Detect which cell encompasses the target text, then output its (X, Y) center coordinate. 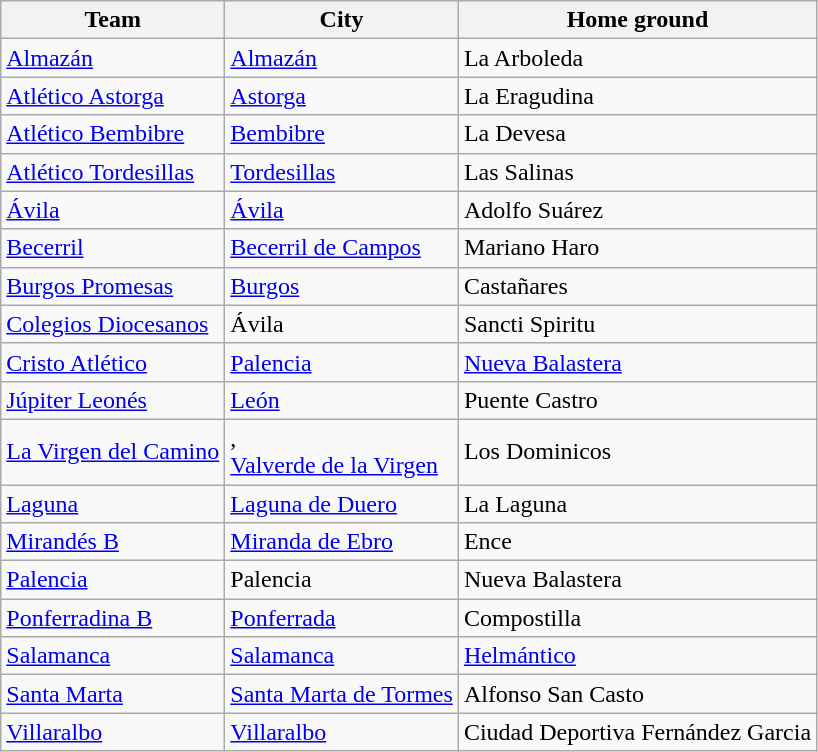
Bembibre (342, 134)
Laguna (113, 503)
,Valverde de la Virgen (342, 452)
Becerril de Campos (342, 248)
Júpiter Leonés (113, 400)
Las Salinas (637, 172)
Atlético Astorga (113, 96)
Los Dominicos (637, 452)
Team (113, 20)
City (342, 20)
Ponferradina B (113, 618)
La Arboleda (637, 58)
Ponferrada (342, 618)
Home ground (637, 20)
Miranda de Ebro (342, 542)
Cristo Atlético (113, 362)
Mariano Haro (637, 248)
Sancti Spiritu (637, 324)
León (342, 400)
Colegios Diocesanos (113, 324)
Compostilla (637, 618)
Becerril (113, 248)
Laguna de Duero (342, 503)
Santa Marta (113, 694)
La Laguna (637, 503)
Burgos Promesas (113, 286)
Ence (637, 542)
La Eragudina (637, 96)
La Virgen del Camino (113, 452)
Astorga (342, 96)
Santa Marta de Tormes (342, 694)
La Devesa (637, 134)
Castañares (637, 286)
Ciudad Deportiva Fernández Garcia (637, 732)
Burgos (342, 286)
Alfonso San Casto (637, 694)
Atlético Tordesillas (113, 172)
Mirandés B (113, 542)
Adolfo Suárez (637, 210)
Puente Castro (637, 400)
Atlético Bembibre (113, 134)
Helmántico (637, 656)
Tordesillas (342, 172)
